Locate the cell with the specified text and output its [X, Y] center coordinate. 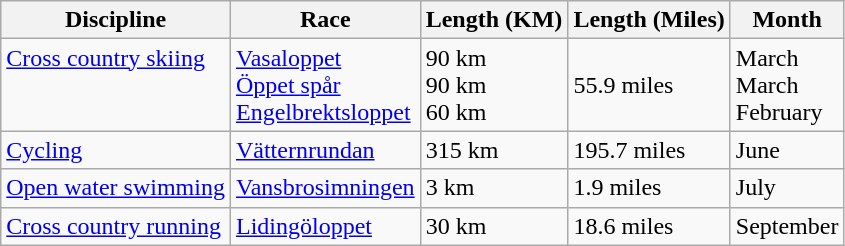
Vansbrosimningen [325, 188]
Lidingöloppet [325, 226]
July [787, 188]
Race [325, 20]
September [787, 226]
3 km [494, 188]
MarchMarchFebruary [787, 85]
55.9 miles [649, 85]
Cycling [116, 150]
Open water swimming [116, 188]
VasaloppetÖppet spårEngelbrektsloppet [325, 85]
Vätternrundan [325, 150]
30 km [494, 226]
Length (Miles) [649, 20]
1.9 miles [649, 188]
90 km90 km60 km [494, 85]
Discipline [116, 20]
195.7 miles [649, 150]
18.6 miles [649, 226]
Length (KM) [494, 20]
Cross country running [116, 226]
315 km [494, 150]
Cross country skiing [116, 85]
June [787, 150]
Month [787, 20]
